Identify which cell holds the provided text, then report its (X, Y) central coordinate. 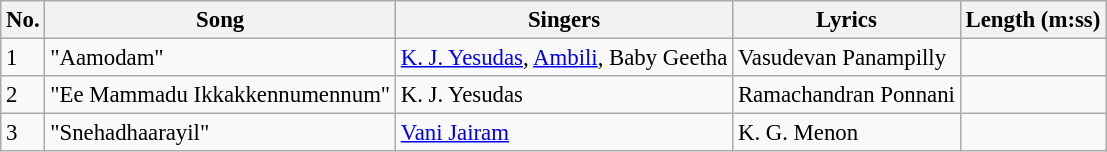
Vani Jairam (564, 133)
"Snehadhaarayil" (220, 133)
Ramachandran Ponnani (847, 95)
3 (23, 133)
2 (23, 95)
Vasudevan Panampilly (847, 58)
1 (23, 58)
Song (220, 20)
Length (m:ss) (1032, 20)
No. (23, 20)
Singers (564, 20)
"Aamodam" (220, 58)
K. J. Yesudas (564, 95)
"Ee Mammadu Ikkakkennumennum" (220, 95)
Lyrics (847, 20)
K. G. Menon (847, 133)
K. J. Yesudas, Ambili, Baby Geetha (564, 58)
